Detect which cell encompasses the target text, then output its (x, y) center coordinate. 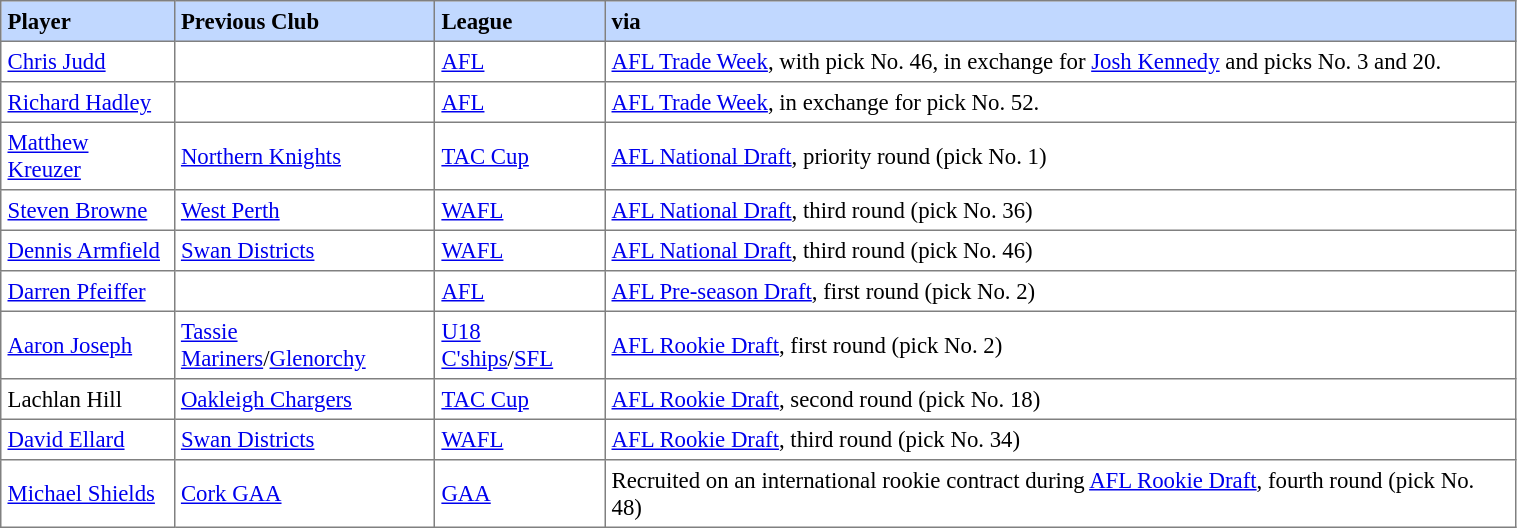
Cork GAA (304, 494)
AFL National Draft, priority round (pick No. 1) (1060, 156)
Northern Knights (304, 156)
AFL National Draft, third round (pick No. 36) (1060, 210)
AFL Trade Week, in exchange for pick No. 52. (1060, 102)
Matthew Kreuzer (88, 156)
Lachlan Hill (88, 399)
U18 C'ships/SFL (520, 345)
Richard Hadley (88, 102)
Darren Pfeiffer (88, 291)
AFL Rookie Draft, second round (pick No. 18) (1060, 399)
Aaron Joseph (88, 345)
via (1060, 21)
Player (88, 21)
Tassie Mariners/Glenorchy (304, 345)
AFL Rookie Draft, first round (pick No. 2) (1060, 345)
AFL Trade Week, with pick No. 46, in exchange for Josh Kennedy and picks No. 3 and 20. (1060, 61)
Michael Shields (88, 494)
AFL Rookie Draft, third round (pick No. 34) (1060, 439)
Steven Browne (88, 210)
AFL Pre-season Draft, first round (pick No. 2) (1060, 291)
Recruited on an international rookie contract during AFL Rookie Draft, fourth round (pick No. 48) (1060, 494)
Oakleigh Chargers (304, 399)
League (520, 21)
Previous Club (304, 21)
GAA (520, 494)
David Ellard (88, 439)
West Perth (304, 210)
AFL National Draft, third round (pick No. 46) (1060, 250)
Dennis Armfield (88, 250)
Chris Judd (88, 61)
